For the text-containing cell, return its midpoint in [x, y] coordinate format. 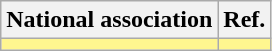
National association [110, 20]
Ref. [244, 20]
